Find where the given text appears and provide that cell's center as [x, y] coordinate. 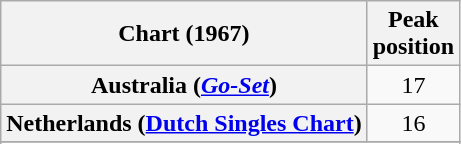
Peakposition [413, 34]
17 [413, 85]
16 [413, 123]
Australia (Go-Set) [184, 85]
Chart (1967) [184, 34]
Netherlands (Dutch Singles Chart) [184, 123]
